Capture the cell that displays the provided text and extract its (x, y) central coordinate. 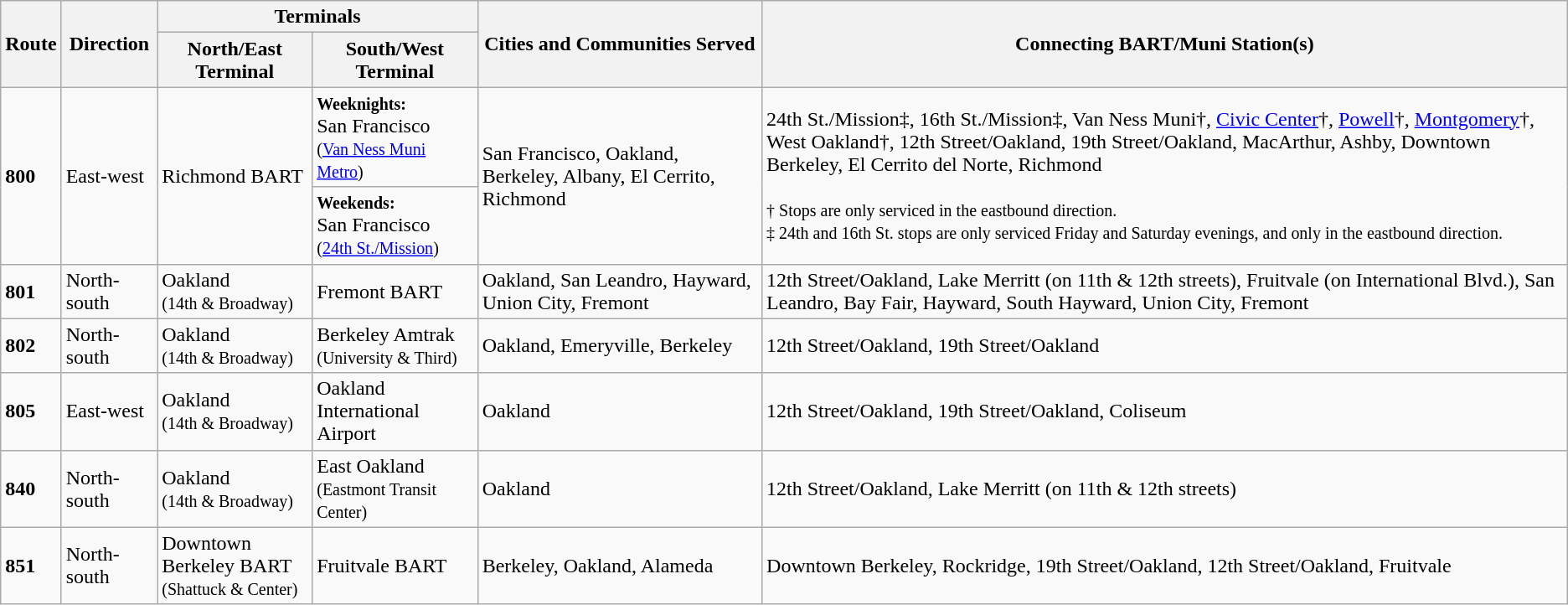
805 (31, 411)
Richmond BART (235, 176)
Weekends:San Francisco(24th St./Mission) (395, 225)
East Oakland(Eastmont Transit Center) (395, 489)
Fremont BART (395, 292)
Downtown Berkeley BART(Shattuck & Center) (235, 566)
Connecting BART/Muni Station(s) (1165, 44)
12th Street/Oakland, 19th Street/Oakland (1165, 345)
Cities and Communities Served (620, 44)
Direction (109, 44)
North/East Terminal (235, 60)
800 (31, 176)
San Francisco, Oakland, Berkeley, Albany, El Cerrito, Richmond (620, 176)
801 (31, 292)
Oakland, San Leandro, Hayward, Union City, Fremont (620, 292)
851 (31, 566)
Berkeley Amtrak(University & Third) (395, 345)
802 (31, 345)
12th Street/Oakland, 19th Street/Oakland, Coliseum (1165, 411)
Berkeley, Oakland, Alameda (620, 566)
South/West Terminal (395, 60)
Fruitvale BART (395, 566)
Oakland, Emeryville, Berkeley (620, 345)
12th Street/Oakland, Lake Merritt (on 11th & 12th streets) (1165, 489)
Terminals (317, 17)
840 (31, 489)
Downtown Berkeley, Rockridge, 19th Street/Oakland, 12th Street/Oakland, Fruitvale (1165, 566)
Route (31, 44)
Weeknights:San Francisco(Van Ness Muni Metro) (395, 137)
Oakland International Airport (395, 411)
